Extract the (x, y) coordinate from the center of the cell holding the provided text.  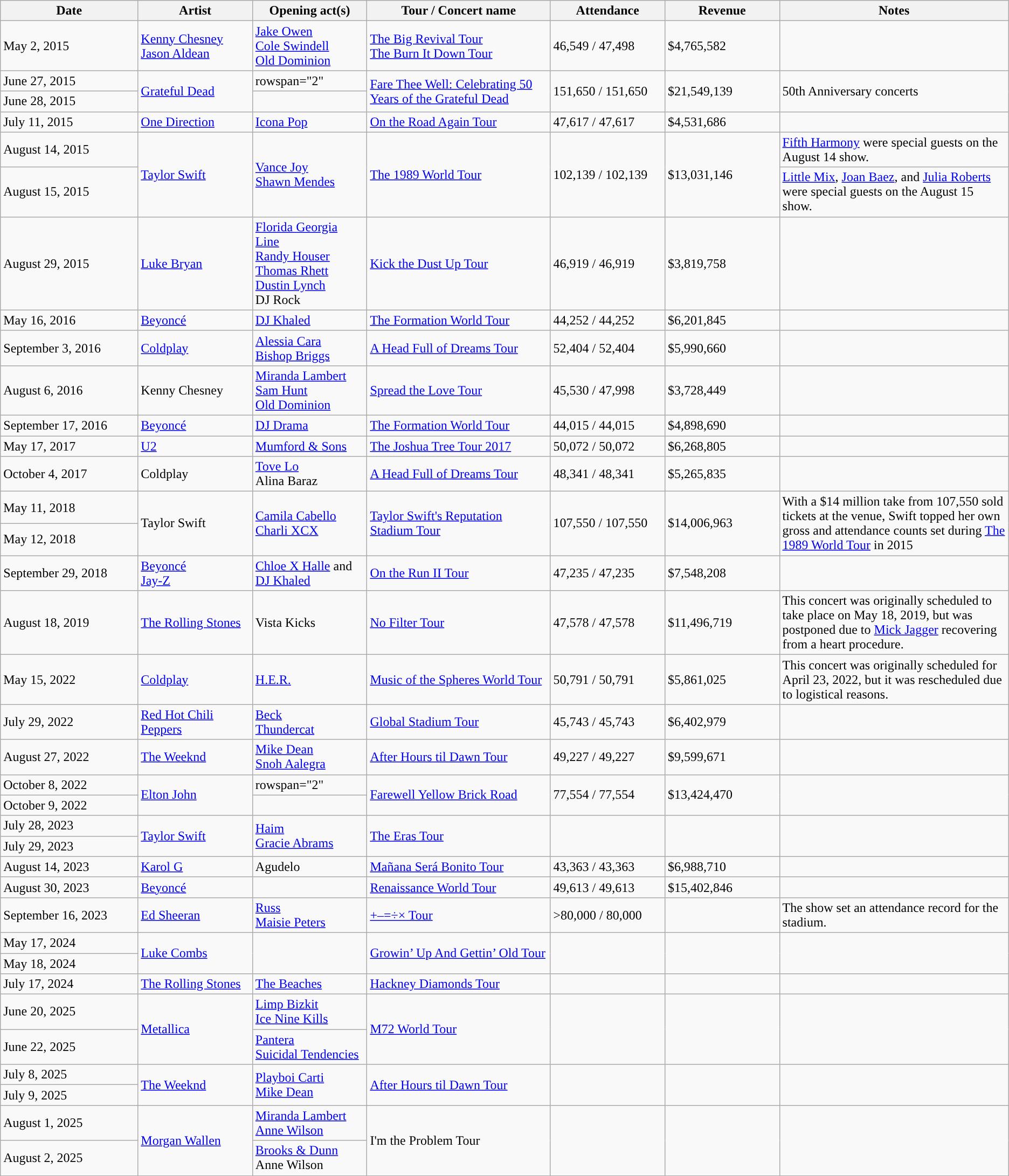
This concert was originally scheduled to take place on May 18, 2019, but was postponed due to Mick Jagger recovering from a heart procedure. (894, 623)
Miranda LambertSam HuntOld Dominion (309, 390)
$4,531,686 (722, 122)
June 22, 2025 (69, 1047)
Metallica (195, 1029)
Beck Thundercat (309, 722)
Fare Thee Well: Celebrating 50 Years of the Grateful Dead (459, 91)
Florida Georgia LineRandy HouserThomas RhettDustin LynchDJ Rock (309, 263)
May 11, 2018 (69, 508)
October 4, 2017 (69, 474)
May 15, 2022 (69, 680)
August 2, 2025 (69, 1158)
May 16, 2016 (69, 320)
Date (69, 11)
47,235 / 47,235 (608, 573)
July 11, 2015 (69, 122)
Karol G (195, 867)
$6,988,710 (722, 867)
Kenny Chesney (195, 390)
Kenny ChesneyJason Aldean (195, 46)
44,252 / 44,252 (608, 320)
Farewell Yellow Brick Road (459, 795)
HaimGracie Abrams (309, 836)
$14,006,963 (722, 524)
47,617 / 47,617 (608, 122)
No Filter Tour (459, 623)
July 17, 2024 (69, 984)
June 20, 2025 (69, 1012)
$13,424,470 (722, 795)
September 16, 2023 (69, 915)
July 29, 2023 (69, 846)
On the Run II Tour (459, 573)
49,613 / 49,613 (608, 887)
August 29, 2015 (69, 263)
+–=÷× Tour (459, 915)
50,072 / 50,072 (608, 446)
151,650 / 151,650 (608, 91)
August 14, 2015 (69, 150)
Brooks & DunnAnne Wilson (309, 1158)
M72 World Tour (459, 1029)
July 29, 2022 (69, 722)
43,363 / 43,363 (608, 867)
Attendance (608, 11)
August 30, 2023 (69, 887)
On the Road Again Tour (459, 122)
$5,861,025 (722, 680)
44,015 / 44,015 (608, 425)
August 1, 2025 (69, 1123)
Tove LoAlina Baraz (309, 474)
Kick the Dust Up Tour (459, 263)
Music of the Spheres World Tour (459, 680)
Taylor Swift's Reputation Stadium Tour (459, 524)
Alessia CaraBishop Briggs (309, 348)
$13,031,146 (722, 175)
Miranda LambertAnne Wilson (309, 1123)
H.E.R. (309, 680)
46,919 / 46,919 (608, 263)
June 27, 2015 (69, 81)
Little Mix, Joan Baez, and Julia Roberts were special guests on the August 15 show. (894, 192)
Camila CabelloCharli XCX (309, 524)
47,578 / 47,578 (608, 623)
BeyoncéJay-Z (195, 573)
$4,898,690 (722, 425)
Notes (894, 11)
September 17, 2016 (69, 425)
July 8, 2025 (69, 1075)
May 18, 2024 (69, 963)
Spread the Love Tour (459, 390)
$21,549,139 (722, 91)
The show set an attendance record for the stadium. (894, 915)
Mike DeanSnoh Aalegra (309, 757)
August 15, 2015 (69, 192)
Elton John (195, 795)
$6,268,805 (722, 446)
Red Hot Chili Peppers (195, 722)
June 28, 2015 (69, 101)
October 9, 2022 (69, 805)
May 17, 2017 (69, 446)
Ed Sheeran (195, 915)
45,743 / 45,743 (608, 722)
Grateful Dead (195, 91)
August 18, 2019 (69, 623)
Playboi CartiMike Dean (309, 1085)
August 6, 2016 (69, 390)
102,139 / 102,139 (608, 175)
PanteraSuicidal Tendencies (309, 1047)
The Eras Tour (459, 836)
DJ Khaled (309, 320)
This concert was originally scheduled for April 23, 2022, but it was rescheduled due to logistical reasons. (894, 680)
$7,548,208 (722, 573)
May 17, 2024 (69, 943)
Tour / Concert name (459, 11)
One Direction (195, 122)
May 2, 2015 (69, 46)
Global Stadium Tour (459, 722)
Agudelo (309, 867)
The Joshua Tree Tour 2017 (459, 446)
$15,402,846 (722, 887)
Icona Pop (309, 122)
September 29, 2018 (69, 573)
52,404 / 52,404 (608, 348)
Chloe X Halle and DJ Khaled (309, 573)
Limp BizkitIce Nine Kills (309, 1012)
Hackney Diamonds Tour (459, 984)
50,791 / 50,791 (608, 680)
$3,728,449 (722, 390)
$9,599,671 (722, 757)
August 27, 2022 (69, 757)
>80,000 / 80,000 (608, 915)
$5,990,660 (722, 348)
RussMaisie Peters (309, 915)
I'm the Problem Tour (459, 1140)
Morgan Wallen (195, 1140)
46,549 / 47,498 (608, 46)
Opening act(s) (309, 11)
September 3, 2016 (69, 348)
Jake OwenCole SwindellOld Dominion (309, 46)
49,227 / 49,227 (608, 757)
May 12, 2018 (69, 539)
50th Anniversary concerts (894, 91)
$5,265,835 (722, 474)
Mumford & Sons (309, 446)
45,530 / 47,998 (608, 390)
U2 (195, 446)
$11,496,719 (722, 623)
Artist (195, 11)
July 9, 2025 (69, 1095)
$6,201,845 (722, 320)
The Big Revival TourThe Burn It Down Tour (459, 46)
Renaissance World Tour (459, 887)
Luke Bryan (195, 263)
Revenue (722, 11)
107,550 / 107,550 (608, 524)
$3,819,758 (722, 263)
48,341 / 48,341 (608, 474)
DJ Drama (309, 425)
October 8, 2022 (69, 785)
August 14, 2023 (69, 867)
Vance JoyShawn Mendes (309, 175)
July 28, 2023 (69, 826)
The Beaches (309, 984)
$6,402,979 (722, 722)
The 1989 World Tour (459, 175)
Mañana Será Bonito Tour (459, 867)
Growin’ Up And Gettin’ Old Tour (459, 953)
Vista Kicks (309, 623)
77,554 / 77,554 (608, 795)
$4,765,582 (722, 46)
Luke Combs (195, 953)
Fifth Harmony were special guests on the August 14 show. (894, 150)
